Identify which cell holds the provided text, then report its [X, Y] central coordinate. 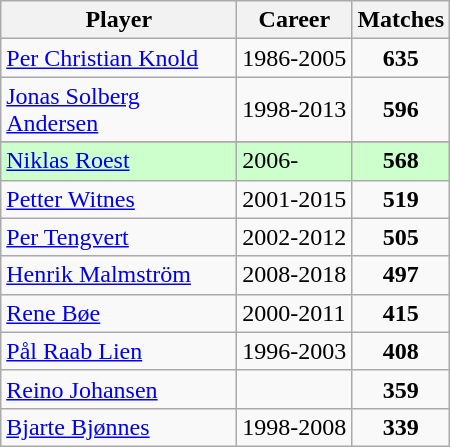
596 [401, 110]
359 [401, 389]
415 [401, 313]
Reino Johansen [119, 389]
2006- [294, 161]
1998-2008 [294, 427]
Rene Bøe [119, 313]
2000-2011 [294, 313]
Petter Witnes [119, 199]
Per Tengvert [119, 237]
Niklas Roest [119, 161]
635 [401, 58]
1998-2013 [294, 110]
Jonas Solberg Andersen [119, 110]
2008-2018 [294, 275]
Player [119, 20]
Henrik Malmström [119, 275]
568 [401, 161]
Bjarte Bjønnes [119, 427]
497 [401, 275]
2002-2012 [294, 237]
1986-2005 [294, 58]
Matches [401, 20]
2001-2015 [294, 199]
408 [401, 351]
Career [294, 20]
Pål Raab Lien [119, 351]
519 [401, 199]
505 [401, 237]
1996-2003 [294, 351]
Per Christian Knold [119, 58]
339 [401, 427]
